Determine the (X, Y) coordinate at the center of the cell enclosing the given text.  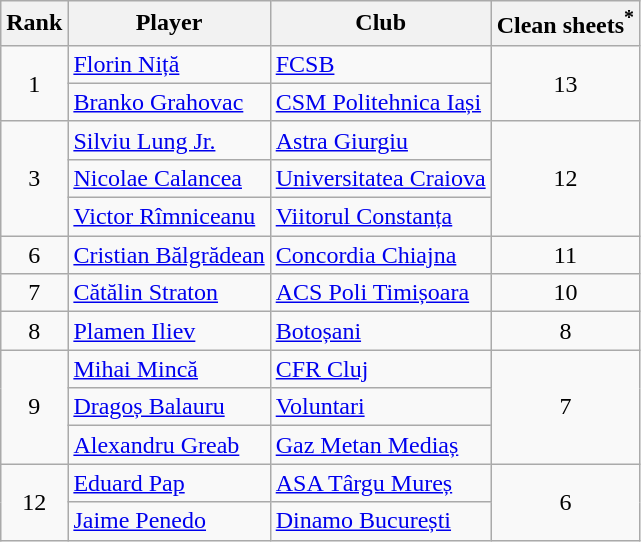
CFR Cluj (380, 369)
10 (565, 293)
Clean sheets* (565, 24)
11 (565, 255)
ACS Poli Timișoara (380, 293)
Universitatea Craiova (380, 178)
FCSB (380, 64)
Viitorul Constanța (380, 217)
3 (34, 178)
Plamen Iliev (169, 331)
Gaz Metan Mediaș (380, 445)
1 (34, 83)
13 (565, 83)
Cristian Bălgrădean (169, 255)
Mihai Mincă (169, 369)
Dragoș Balauru (169, 407)
Concordia Chiajna (380, 255)
Silviu Lung Jr. (169, 140)
Cătălin Straton (169, 293)
Voluntari (380, 407)
ASA Târgu Mureș (380, 483)
Club (380, 24)
Botoșani (380, 331)
Astra Giurgiu (380, 140)
Nicolae Calancea (169, 178)
Victor Rîmniceanu (169, 217)
Rank (34, 24)
Dinamo București (380, 521)
9 (34, 407)
Player (169, 24)
Florin Niță (169, 64)
Eduard Pap (169, 483)
Branko Grahovac (169, 102)
CSM Politehnica Iași (380, 102)
Jaime Penedo (169, 521)
Alexandru Greab (169, 445)
